Find where the given text appears and provide that cell's center as (x, y) coordinate. 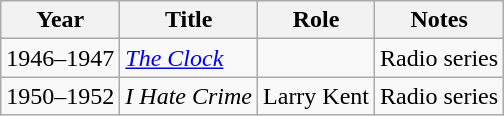
I Hate Crime (189, 96)
Notes (440, 20)
Larry Kent (316, 96)
Title (189, 20)
1950–1952 (60, 96)
The Clock (189, 58)
Year (60, 20)
1946–1947 (60, 58)
Role (316, 20)
